Identify which cell holds the provided text, then report its [X, Y] central coordinate. 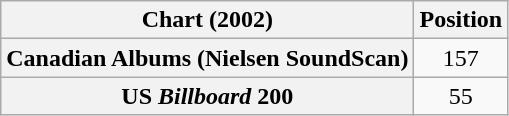
Position [461, 20]
US Billboard 200 [208, 96]
Canadian Albums (Nielsen SoundScan) [208, 58]
Chart (2002) [208, 20]
157 [461, 58]
55 [461, 96]
